Provide the [x, y] coordinate of the cell's center where the given text is located.  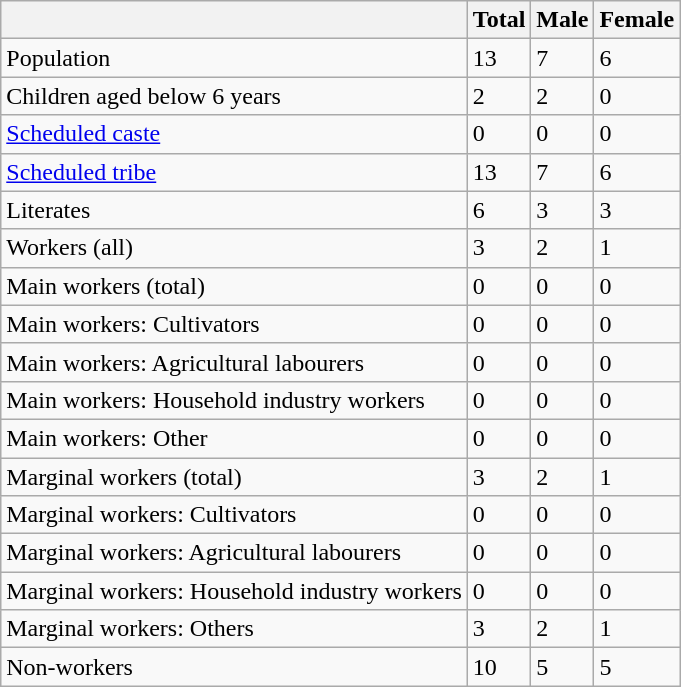
Scheduled tribe [234, 172]
Total [499, 20]
Marginal workers: Others [234, 629]
Literates [234, 210]
Main workers (total) [234, 286]
Scheduled caste [234, 134]
Marginal workers: Cultivators [234, 515]
Non-workers [234, 667]
Children aged below 6 years [234, 96]
Marginal workers (total) [234, 477]
Marginal workers: Agricultural labourers [234, 553]
Female [637, 20]
Main workers: Other [234, 438]
Male [562, 20]
Main workers: Agricultural labourers [234, 362]
Main workers: Household industry workers [234, 400]
Workers (all) [234, 248]
10 [499, 667]
Main workers: Cultivators [234, 324]
Marginal workers: Household industry workers [234, 591]
Population [234, 58]
